Pinpoint the cell where the given text exists, returning its (X, Y) midpoint coordinate. 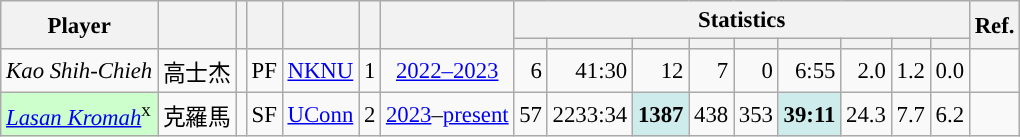
UConn (320, 115)
PF (264, 71)
2022–2023 (448, 71)
6:55 (810, 71)
2233:34 (590, 115)
NKNU (320, 71)
24.3 (866, 115)
2023–present (448, 115)
6.2 (950, 115)
353 (756, 115)
克羅馬 (197, 115)
2 (370, 115)
1387 (661, 115)
438 (712, 115)
2.0 (866, 71)
Player (80, 25)
1.2 (910, 71)
SF (264, 115)
Ref. (994, 25)
0.0 (950, 71)
高士杰 (197, 71)
6 (530, 71)
0 (756, 71)
7.7 (910, 115)
Kao Shih-Chieh (80, 71)
Lasan Kromahx (80, 115)
39:11 (810, 115)
7 (712, 71)
57 (530, 115)
41:30 (590, 71)
1 (370, 71)
12 (661, 71)
Statistics (742, 20)
